Find where the given text appears and provide that cell's center as (X, Y) coordinate. 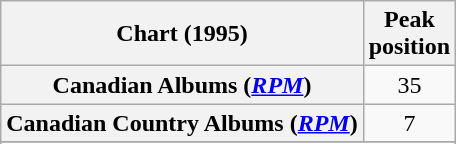
7 (409, 123)
Canadian Country Albums (RPM) (182, 123)
Canadian Albums (RPM) (182, 85)
35 (409, 85)
Peakposition (409, 34)
Chart (1995) (182, 34)
